Provide the (x, y) coordinate of the cell's center where the given text is located.  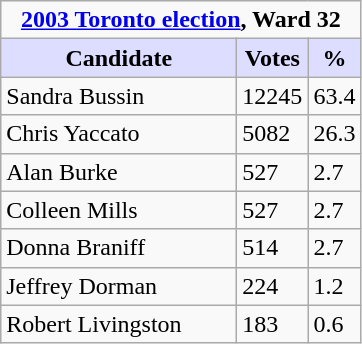
Jeffrey Dorman (119, 286)
Colleen Mills (119, 210)
5082 (272, 134)
Chris Yaccato (119, 134)
Robert Livingston (119, 324)
514 (272, 248)
26.3 (334, 134)
% (334, 58)
Votes (272, 58)
Donna Braniff (119, 248)
63.4 (334, 96)
Candidate (119, 58)
224 (272, 286)
Alan Burke (119, 172)
12245 (272, 96)
1.2 (334, 286)
183 (272, 324)
0.6 (334, 324)
2003 Toronto election, Ward 32 (181, 20)
Sandra Bussin (119, 96)
